Return (X, Y) of the center of cell containing provided text 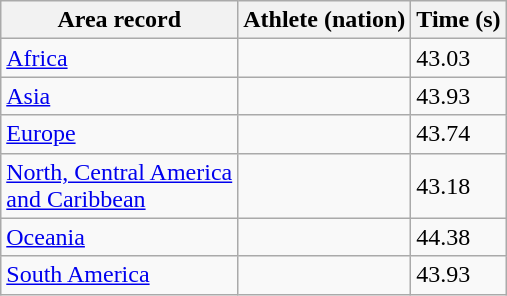
Africa (120, 58)
43.18 (458, 186)
43.03 (458, 58)
Asia (120, 96)
43.74 (458, 134)
Area record (120, 20)
Oceania (120, 237)
North, Central Americaand Caribbean (120, 186)
Time (s) (458, 20)
South America (120, 275)
Athlete (nation) (324, 20)
44.38 (458, 237)
Europe (120, 134)
